Scan for the cell matching the given text and deliver its (X, Y) coordinate at center. 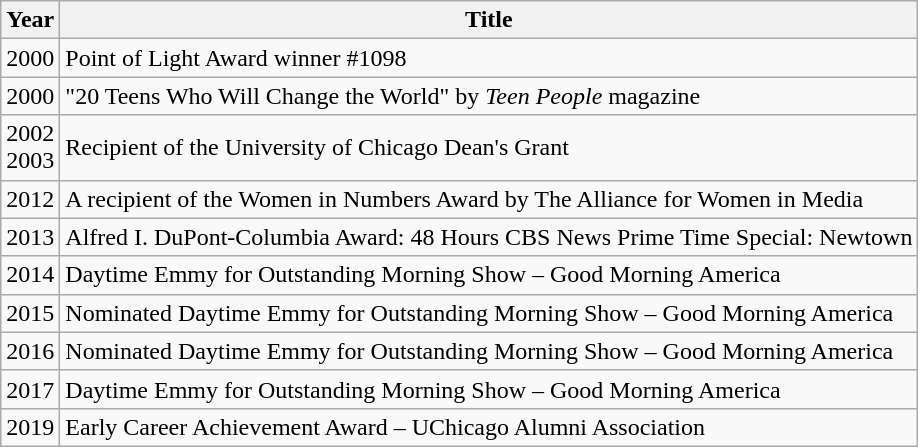
2014 (30, 275)
2019 (30, 427)
Title (489, 20)
Recipient of the University of Chicago Dean's Grant (489, 148)
2013 (30, 237)
2016 (30, 351)
Alfred I. DuPont-Columbia Award: 48 Hours CBS News Prime Time Special: Newtown (489, 237)
2015 (30, 313)
Year (30, 20)
A recipient of the Women in Numbers Award by The Alliance for Women in Media (489, 199)
2012 (30, 199)
2017 (30, 389)
"20 Teens Who Will Change the World" by Teen People magazine (489, 96)
Early Career Achievement Award – UChicago Alumni Association (489, 427)
Point of Light Award winner #1098 (489, 58)
20022003 (30, 148)
